Return the (X, Y) coordinate for the center point of the cell that contains the specified text.  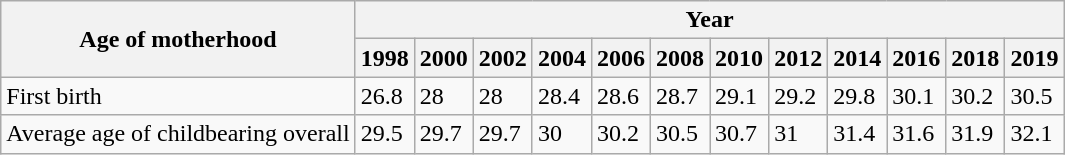
2010 (740, 58)
2018 (976, 58)
28.7 (680, 96)
29.5 (384, 134)
28.4 (562, 96)
2016 (916, 58)
2006 (620, 58)
32.1 (1034, 134)
29.8 (858, 96)
29.2 (798, 96)
2000 (444, 58)
2008 (680, 58)
2019 (1034, 58)
2012 (798, 58)
30 (562, 134)
First birth (178, 96)
2014 (858, 58)
31.6 (916, 134)
1998 (384, 58)
29.1 (740, 96)
Year (710, 20)
Age of motherhood (178, 39)
31.9 (976, 134)
30.7 (740, 134)
2004 (562, 58)
2002 (502, 58)
26.8 (384, 96)
28.6 (620, 96)
31 (798, 134)
Average age of childbearing overall (178, 134)
31.4 (858, 134)
30.1 (916, 96)
